Determine the (X, Y) coordinate at the center of the cell enclosing the given text.  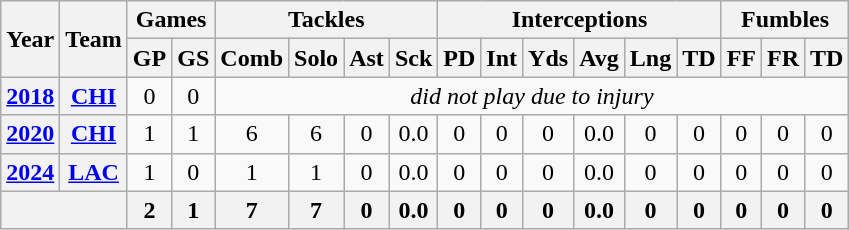
GP (149, 58)
Comb (252, 58)
2024 (30, 172)
Games (170, 20)
Year (30, 39)
did not play due to injury (532, 96)
Avg (600, 58)
FR (784, 58)
2018 (30, 96)
Fumbles (785, 20)
Team (94, 39)
Tackles (326, 20)
Int (502, 58)
FF (741, 58)
PD (460, 58)
2020 (30, 134)
Interceptions (580, 20)
Lng (650, 58)
Yds (548, 58)
GS (194, 58)
LAC (94, 172)
Solo (316, 58)
Ast (367, 58)
Sck (413, 58)
2 (149, 210)
